Capture the cell that displays the provided text and extract its (X, Y) central coordinate. 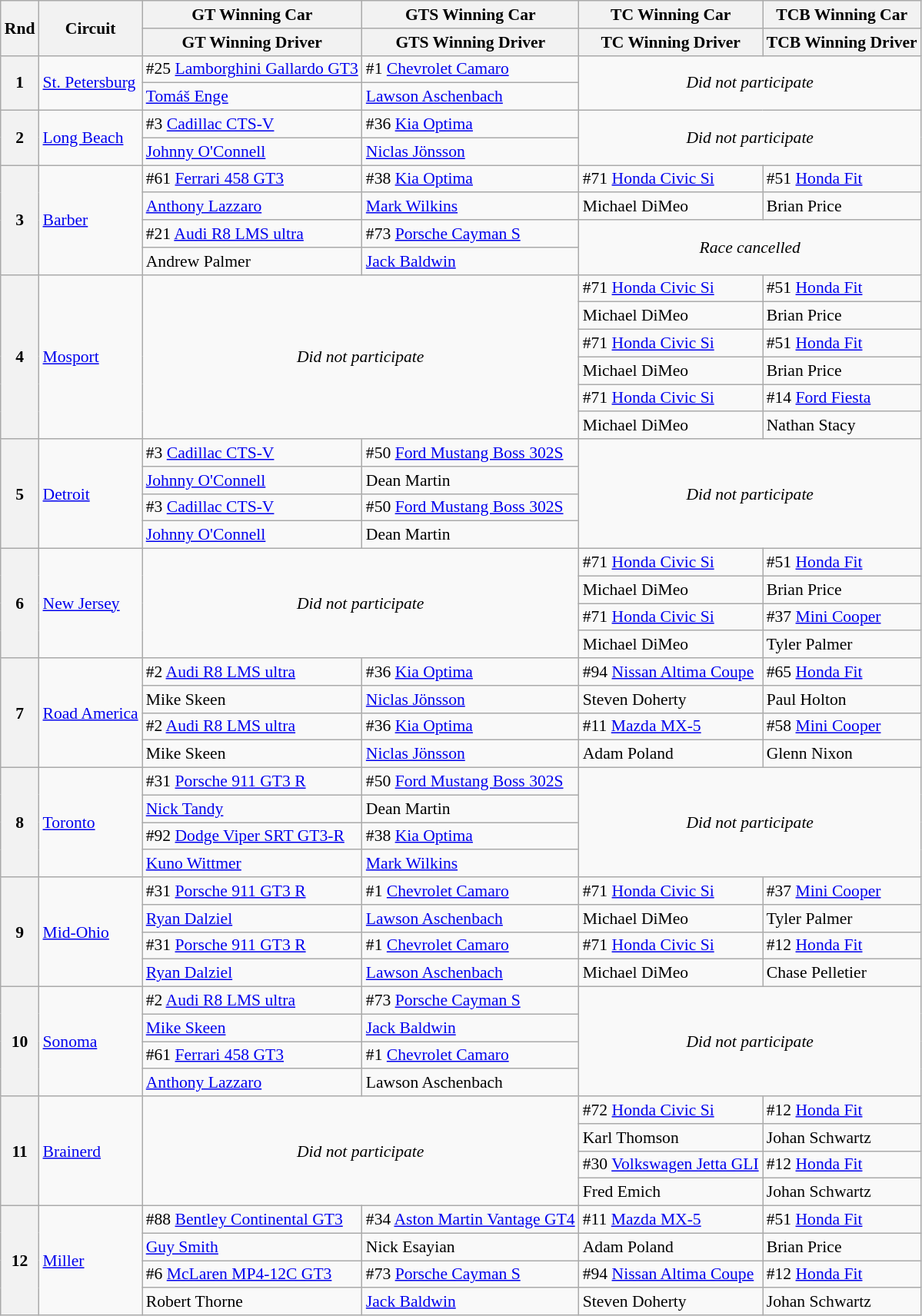
Circuit (90, 28)
12 (20, 1261)
TCB Winning Car (842, 15)
#30 Volkswagen Jetta GLI (671, 1165)
GTS Winning Driver (471, 42)
3 (20, 220)
#21 Audi R8 LMS ultra (252, 234)
9 (20, 932)
5 (20, 493)
Miller (90, 1261)
4 (20, 357)
Barber (90, 220)
Nick Tandy (252, 809)
#14 Ford Fiesta (842, 398)
6 (20, 603)
#92 Dodge Viper SRT GT3-R (252, 836)
Brainerd (90, 1151)
Detroit (90, 493)
8 (20, 822)
Andrew Palmer (252, 261)
1 (20, 83)
Sonoma (90, 1042)
Glenn Nixon (842, 754)
Rnd (20, 28)
Mosport (90, 357)
11 (20, 1151)
#88 Bentley Continental GT3 (252, 1220)
Road America (90, 713)
TC Winning Driver (671, 42)
Karl Thomson (671, 1138)
Toronto (90, 822)
Mid-Ohio (90, 932)
#65 Honda Fit (842, 672)
TCB Winning Driver (842, 42)
Race cancelled (751, 248)
Nick Esayian (471, 1247)
2 (20, 138)
Guy Smith (252, 1247)
Fred Emich (671, 1192)
#6 McLaren MP4-12C GT3 (252, 1274)
Long Beach (90, 138)
#58 Mini Cooper (842, 726)
Paul Holton (842, 700)
GT Winning Driver (252, 42)
7 (20, 713)
Chase Pelletier (842, 973)
GT Winning Car (252, 15)
#34 Aston Martin Vantage GT4 (471, 1220)
Nathan Stacy (842, 426)
St. Petersburg (90, 83)
Robert Thorne (252, 1302)
TC Winning Car (671, 15)
#25 Lamborghini Gallardo GT3 (252, 69)
Kuno Wittmer (252, 864)
GTS Winning Car (471, 15)
New Jersey (90, 603)
#72 Honda Civic Si (671, 1110)
10 (20, 1042)
Tomáš Enge (252, 97)
